Return the [x, y] coordinate for the center point of the cell that contains the specified text.  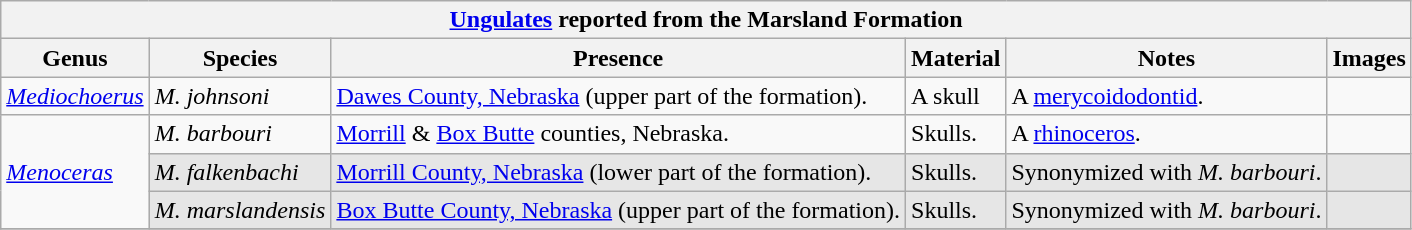
Genus [75, 58]
M. johnsoni [240, 96]
Ungulates reported from the Marsland Formation [706, 20]
M. barbouri [240, 134]
Images [1369, 58]
Material [956, 58]
Dawes County, Nebraska (upper part of the formation). [618, 96]
A merycoidodontid. [1166, 96]
M. marslandensis [240, 210]
Presence [618, 58]
A skull [956, 96]
Notes [1166, 58]
Morrill & Box Butte counties, Nebraska. [618, 134]
Menoceras [75, 172]
A rhinoceros. [1166, 134]
M. falkenbachi [240, 172]
Morrill County, Nebraska (lower part of the formation). [618, 172]
Mediochoerus [75, 96]
Species [240, 58]
Box Butte County, Nebraska (upper part of the formation). [618, 210]
